Detect which cell encompasses the target text, then output its (x, y) center coordinate. 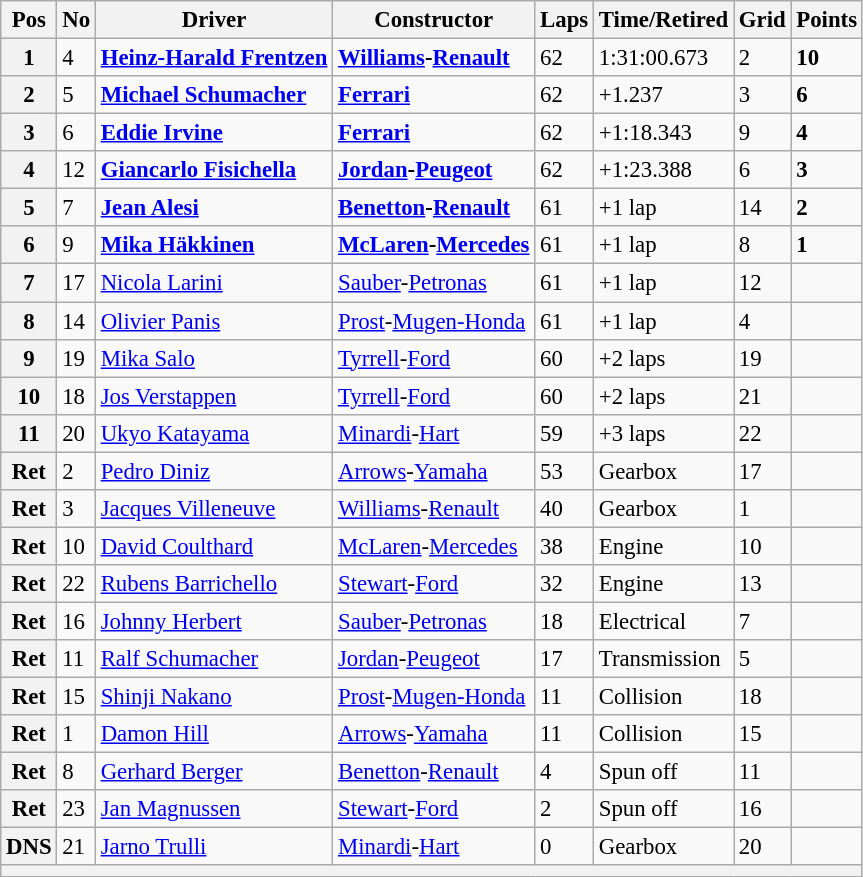
Eddie Irvine (214, 133)
0 (564, 847)
+1.237 (663, 95)
Giancarlo Fisichella (214, 170)
Driver (214, 20)
1:31:00.673 (663, 58)
Damon Hill (214, 734)
Laps (564, 20)
Transmission (663, 659)
David Coulthard (214, 546)
Pedro Diniz (214, 471)
38 (564, 546)
Grid (762, 20)
+1:23.388 (663, 170)
Electrical (663, 621)
Ukyo Katayama (214, 433)
Rubens Barrichello (214, 584)
Ralf Schumacher (214, 659)
Points (826, 20)
Constructor (434, 20)
Jan Magnussen (214, 809)
40 (564, 509)
59 (564, 433)
Shinji Nakano (214, 697)
No (76, 20)
53 (564, 471)
Heinz-Harald Frentzen (214, 58)
Mika Häkkinen (214, 245)
13 (762, 584)
Pos (29, 20)
Olivier Panis (214, 321)
DNS (29, 847)
Jarno Trulli (214, 847)
Johnny Herbert (214, 621)
23 (76, 809)
Nicola Larini (214, 283)
+1:18.343 (663, 133)
Mika Salo (214, 358)
Jean Alesi (214, 208)
Gerhard Berger (214, 772)
Jacques Villeneuve (214, 509)
Michael Schumacher (214, 95)
Time/Retired (663, 20)
32 (564, 584)
+3 laps (663, 433)
Jos Verstappen (214, 396)
